Pinpoint the cell where the given text exists, returning its [x, y] midpoint coordinate. 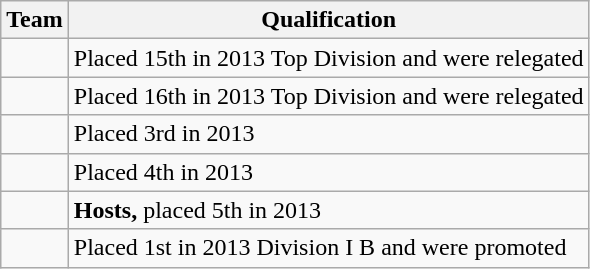
Placed 4th in 2013 [328, 172]
Placed 15th in 2013 Top Division and were relegated [328, 58]
Team [35, 20]
Placed 3rd in 2013 [328, 134]
Qualification [328, 20]
Placed 16th in 2013 Top Division and were relegated [328, 96]
Hosts, placed 5th in 2013 [328, 210]
Placed 1st in 2013 Division I B and were promoted [328, 248]
